Determine the [x, y] coordinate at the center of the cell enclosing the given text.  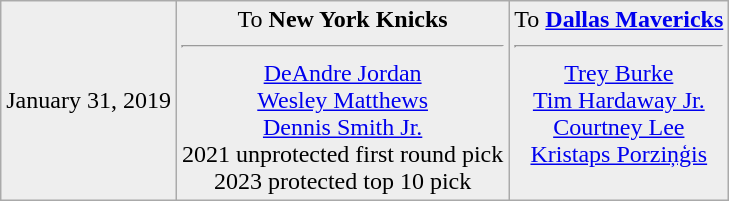
January 31, 2019 [89, 101]
To Dallas MavericksTrey BurkeTim Hardaway Jr.Courtney LeeKristaps Porziņģis [619, 101]
To New York KnicksDeAndre JordanWesley MatthewsDennis Smith Jr.2021 unprotected first round pick2023 protected top 10 pick [342, 101]
